Find where the given text appears and provide that cell's center as [x, y] coordinate. 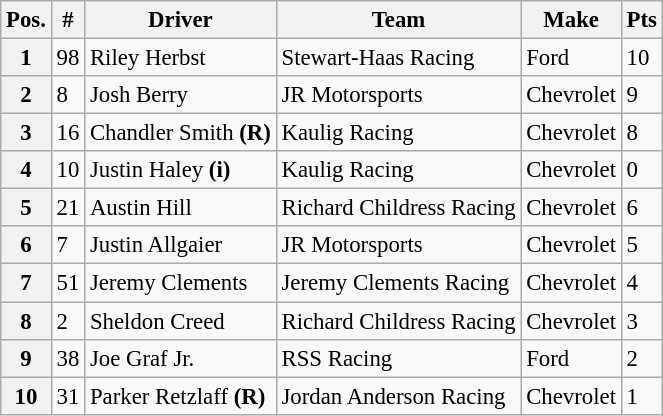
# [68, 20]
16 [68, 133]
Driver [181, 20]
Team [398, 20]
Pos. [26, 20]
Justin Haley (i) [181, 170]
Jeremy Clements Racing [398, 283]
31 [68, 396]
Stewart-Haas Racing [398, 58]
Josh Berry [181, 95]
Chandler Smith (R) [181, 133]
51 [68, 283]
0 [642, 170]
Austin Hill [181, 208]
98 [68, 58]
Joe Graf Jr. [181, 358]
Riley Herbst [181, 58]
21 [68, 208]
RSS Racing [398, 358]
Jordan Anderson Racing [398, 396]
Pts [642, 20]
Justin Allgaier [181, 245]
38 [68, 358]
Jeremy Clements [181, 283]
Make [571, 20]
Sheldon Creed [181, 321]
Parker Retzlaff (R) [181, 396]
